Return the [x, y] coordinate for the center point of the cell that contains the specified text.  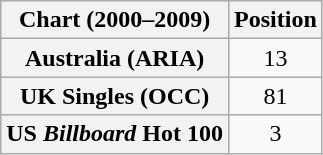
US Billboard Hot 100 [115, 134]
Chart (2000–2009) [115, 20]
3 [276, 134]
Australia (ARIA) [115, 58]
81 [276, 96]
UK Singles (OCC) [115, 96]
13 [276, 58]
Position [276, 20]
